For the text-containing cell, return its midpoint in [x, y] coordinate format. 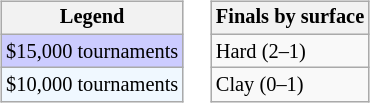
Legend [92, 18]
Finals by surface [290, 18]
$15,000 tournaments [92, 51]
Clay (0–1) [290, 85]
Hard (2–1) [290, 51]
$10,000 tournaments [92, 85]
